For the text-containing cell, return its midpoint in (x, y) coordinate format. 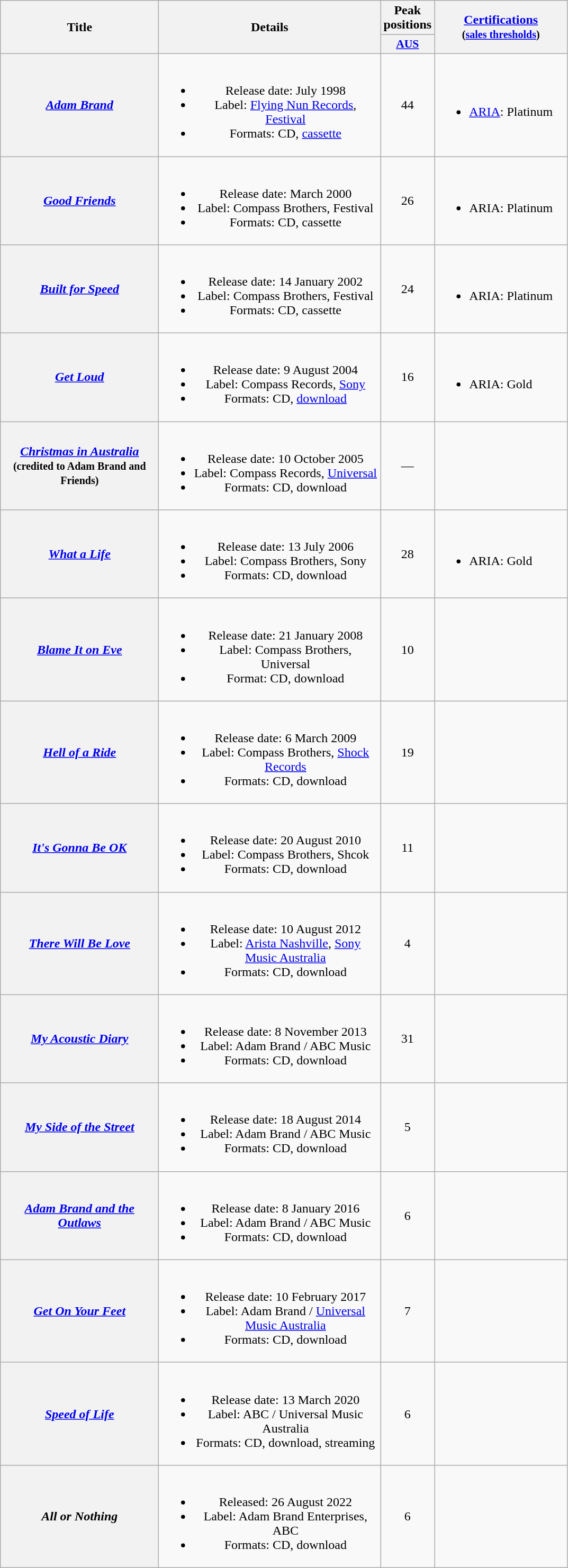
Release date: 9 August 2004Label: Compass Records, SonyFormats: CD, download (270, 378)
24 (408, 289)
Release date: 8 November 2013Label: Adam Brand / ABC MusicFormats: CD, download (270, 1039)
Release date: 18 August 2014Label: Adam Brand / ABC MusicFormats: CD, download (270, 1127)
Peak positions (408, 18)
Release date: 21 January 2008Label: Compass Brothers, UniversalFormat: CD, download (270, 650)
My Acoustic Diary (79, 1039)
Release date: 6 March 2009Label: Compass Brothers, Shock RecordsFormats: CD, download (270, 752)
Release date: 8 January 2016Label: Adam Brand / ABC MusicFormats: CD, download (270, 1216)
All or Nothing (79, 1516)
5 (408, 1127)
26 (408, 201)
10 (408, 650)
AUS (408, 44)
Get On Your Feet (79, 1311)
11 (408, 847)
Release date: 14 January 2002Label: Compass Brothers, FestivalFormats: CD, cassette (270, 289)
Release date: 10 August 2012Label: Arista Nashville, Sony Music AustraliaFormats: CD, download (270, 943)
Release date: March 2000Label: Compass Brothers, FestivalFormats: CD, cassette (270, 201)
7 (408, 1311)
Adam Brand and the Outlaws (79, 1216)
Blame It on Eve (79, 650)
Speed of Life (79, 1414)
Release date: 13 March 2020Label: ABC / Universal Music AustraliaFormats: CD, download, streaming (270, 1414)
Get Loud (79, 378)
My Side of the Street (79, 1127)
There Will Be Love (79, 943)
Release date: 10 February 2017Label: Adam Brand / Universal Music AustraliaFormats: CD, download (270, 1311)
Details (270, 28)
Release date: 10 October 2005Label: Compass Records, UniversalFormats: CD, download (270, 466)
Certifications(sales thresholds) (501, 28)
16 (408, 378)
What a Life (79, 554)
19 (408, 752)
4 (408, 943)
Release date: 20 August 2010Label: Compass Brothers, ShcokFormats: CD, download (270, 847)
44 (408, 105)
Adam Brand (79, 105)
28 (408, 554)
31 (408, 1039)
Good Friends (79, 201)
Christmas in Australia (credited to Adam Brand and Friends) (79, 466)
— (408, 466)
Release date: 13 July 2006Label: Compass Brothers, SonyFormats: CD, download (270, 554)
Title (79, 28)
Released: 26 August 2022Label: Adam Brand Enterprises, ABCFormats: CD, download (270, 1516)
Built for Speed (79, 289)
Release date: July 1998Label: Flying Nun Records, FestivalFormats: CD, cassette (270, 105)
It's Gonna Be OK (79, 847)
Hell of a Ride (79, 752)
